Search for the cell housing the specified text and yield its [x, y] center coordinate. 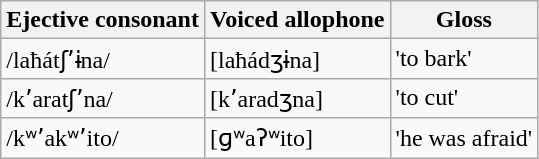
/kʼaratʃʼna/ [103, 98]
Voiced allophone [297, 20]
/kʷʼakʷʼito/ [103, 138]
[kʼaradʒna] [297, 98]
[ɡʷaʔʷito] [297, 138]
'to cut' [464, 98]
/laħátʃʼɨna/ [103, 59]
Gloss [464, 20]
'to bark' [464, 59]
[laħádʒɨna] [297, 59]
'he was afraid' [464, 138]
Ejective consonant [103, 20]
